Provide the [X, Y] coordinate of the cell's center where the given text is located.  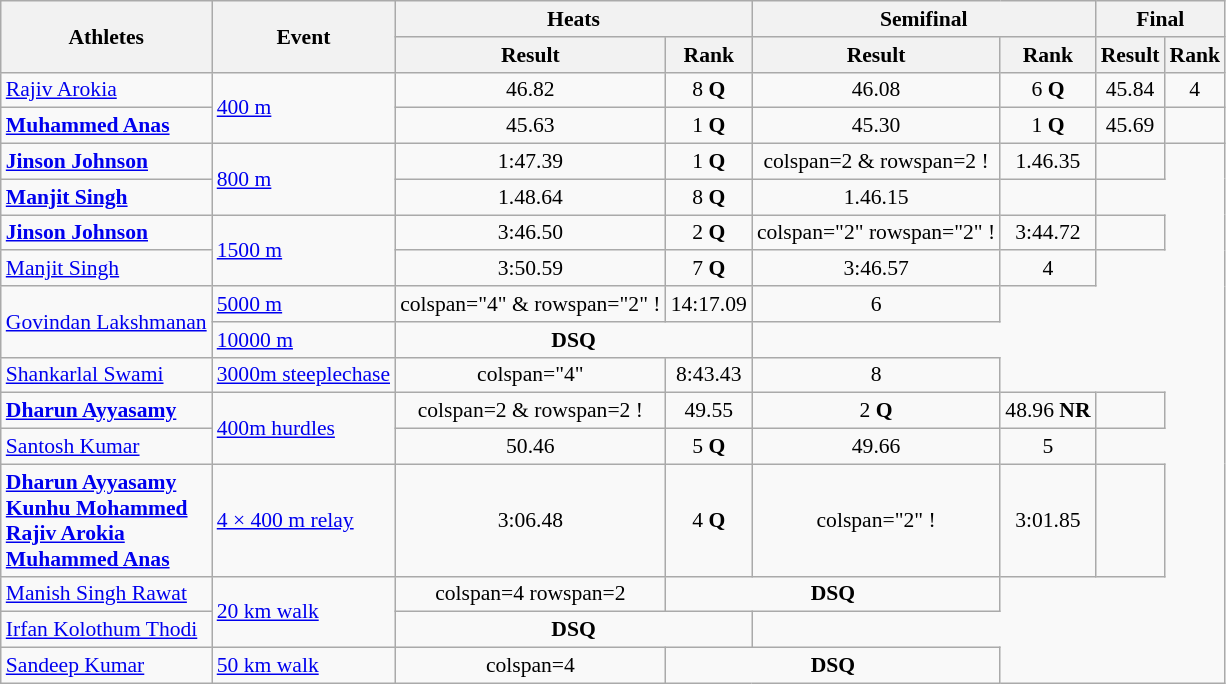
20 km walk [304, 612]
1.46.15 [876, 197]
Manish Singh Rawat [106, 594]
1:47.39 [530, 162]
Event [304, 36]
48.96 NR [1048, 411]
5 Q [709, 447]
3000m steeplechase [304, 375]
45.30 [876, 126]
800 m [304, 180]
3:46.57 [876, 269]
4 × 400 m relay [304, 520]
3:50.59 [530, 269]
45.63 [530, 126]
50 km walk [304, 666]
Dharun Ayyasamy [106, 411]
400m hurdles [304, 428]
colspan=4 [530, 666]
Muhammed Anas [106, 126]
Shankarlal Swami [106, 375]
colspan="2" rowspan="2" ! [876, 233]
3:46.50 [530, 233]
Rajiv Arokia [106, 90]
3:01.85 [1048, 520]
49.66 [876, 447]
colspan="4" [530, 375]
46.82 [530, 90]
Heats [574, 19]
10000 m [304, 340]
400 m [304, 108]
colspan="2" ! [876, 520]
4 Q [709, 520]
5 [1048, 447]
Athletes [106, 36]
50.46 [530, 447]
7 Q [709, 269]
45.69 [1130, 126]
Govindan Lakshmanan [106, 322]
colspan="4" & rowspan="2" ! [530, 304]
Final [1160, 19]
46.08 [876, 90]
6 [876, 304]
8 [876, 375]
Sandeep Kumar [106, 666]
49.55 [709, 411]
5000 m [304, 304]
Dharun AyyasamyKunhu MohammedRajiv ArokiaMuhammed Anas [106, 520]
Santosh Kumar [106, 447]
colspan=4 rowspan=2 [530, 594]
14:17.09 [709, 304]
1.48.64 [530, 197]
3:44.72 [1048, 233]
6 Q [1048, 90]
1.46.35 [1048, 162]
1500 m [304, 250]
8:43.43 [709, 375]
3:06.48 [530, 520]
Irfan Kolothum Thodi [106, 630]
45.84 [1130, 90]
Semifinal [924, 19]
